Determine the [x, y] coordinate at the center of the cell enclosing the given text.  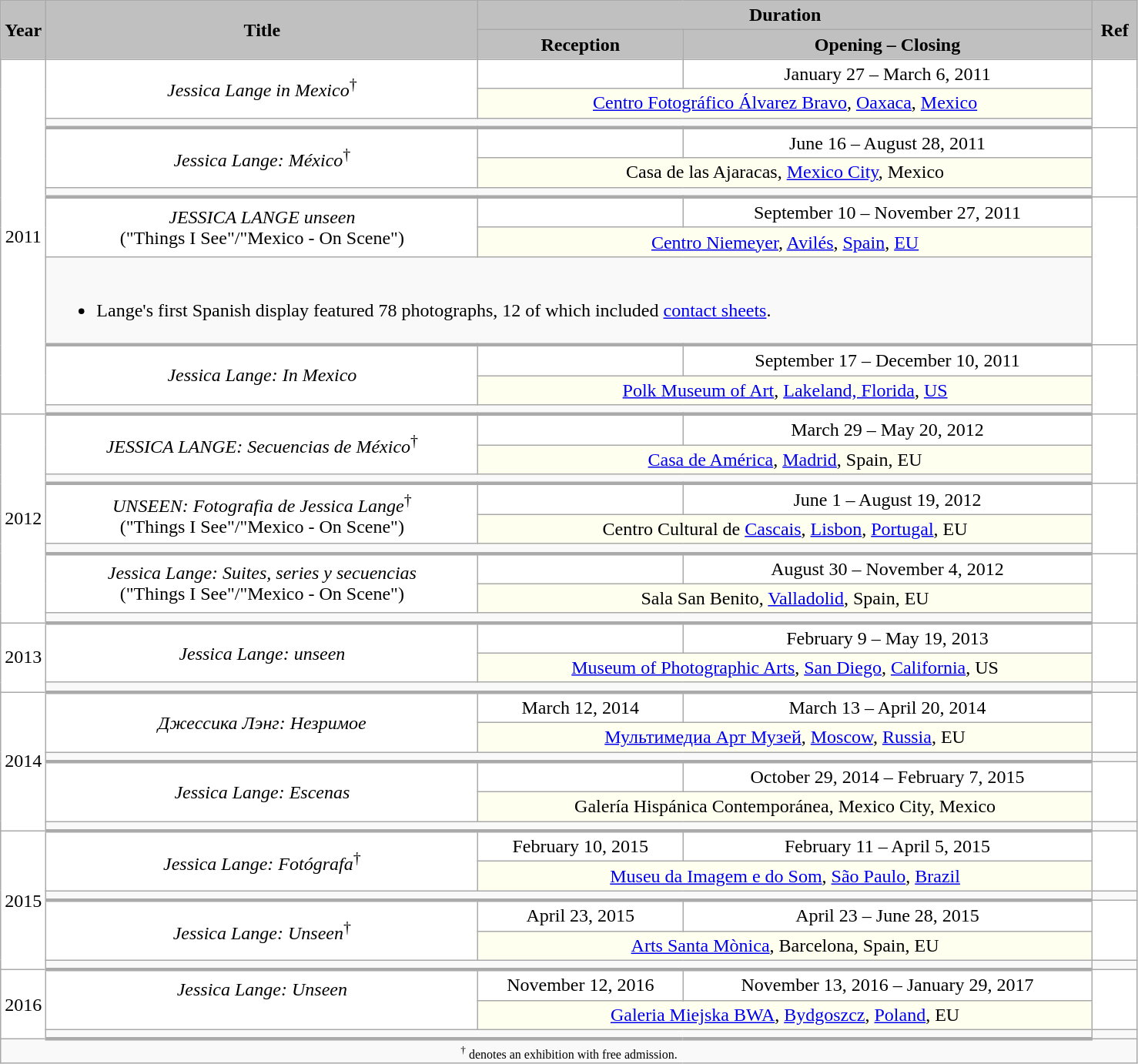
Jessica Lange: unseen [262, 653]
March 29 – May 20, 2012 [888, 430]
2011 [23, 237]
Museu da Imagem e do Som, São Paulo, Brazil [785, 876]
Lange's first Spanish display featured 78 photographs, 12 of which included contact sheets. [569, 300]
JESSICA LANGE unseen ("Things I See"/"Mexico - On Scene") [262, 227]
Museum of Photographic Arts, San Diego, California, US [785, 668]
2012 [23, 519]
Reception [581, 45]
Arts Santa Mònica, Barcelona, Spain, EU [785, 945]
2016 [23, 1005]
November 12, 2016 [581, 985]
October 29, 2014 – February 7, 2015 [888, 777]
Casa de América, Madrid, Spain, EU [785, 460]
February 11 – April 5, 2015 [888, 846]
Jessica Lange: Suites, series y secuencias ("Things I See"/"Mexico - On Scene") [262, 583]
Джессика Лэнг: Незримое [262, 722]
March 12, 2014 [581, 708]
Duration [785, 15]
Jessica Lange: Fotógrafa† [262, 861]
Ref [1115, 30]
June 1 – August 19, 2012 [888, 499]
2014 [23, 761]
Polk Museum of Art, Lakeland, Florida, US [785, 390]
February 10, 2015 [581, 846]
2015 [23, 900]
Year [23, 30]
Galería Hispánica Contemporánea, Mexico City, Mexico [785, 807]
Casa de las Ajaracas, Mexico City, Mexico [785, 172]
August 30 – November 4, 2012 [888, 568]
Jessica Lange: Unseen† [262, 930]
Jessica Lange: In Mexico [262, 375]
April 23 – June 28, 2015 [888, 915]
February 9 – May 19, 2013 [888, 638]
Jessica Lange: Unseen [262, 1000]
March 13 – April 20, 2014 [888, 708]
Мультимедиа Арт Музей, Moscow, Russia, EU [785, 737]
Jessica Lange: México† [262, 158]
Galeria Miejska BWA, Bydgoszcz, Poland, EU [785, 1015]
Centro Niemeyer, Avilés, Spain, EU [785, 242]
2013 [23, 657]
JESSICA LANGE: Secuencias de México† [262, 444]
Opening – Closing [888, 45]
UNSEEN: Fotografia de Jessica Lange† ("Things I See"/"Mexico - On Scene") [262, 514]
Centro Cultural de Cascais, Lisbon, Portugal, EU [785, 529]
January 27 – March 6, 2011 [888, 74]
September 10 – November 27, 2011 [888, 212]
September 17 – December 10, 2011 [888, 360]
Sala San Benito, Valladolid, Spain, EU [785, 598]
† denotes an exhibition with free admission. [570, 1052]
April 23, 2015 [581, 915]
Jessica Lange in Mexico† [262, 89]
November 13, 2016 – January 29, 2017 [888, 985]
June 16 – August 28, 2011 [888, 143]
Title [262, 30]
Jessica Lange: Escenas [262, 791]
Centro Fotográfico Álvarez Bravo, Oaxaca, Mexico [785, 103]
